Capture the cell that displays the provided text and extract its [X, Y] central coordinate. 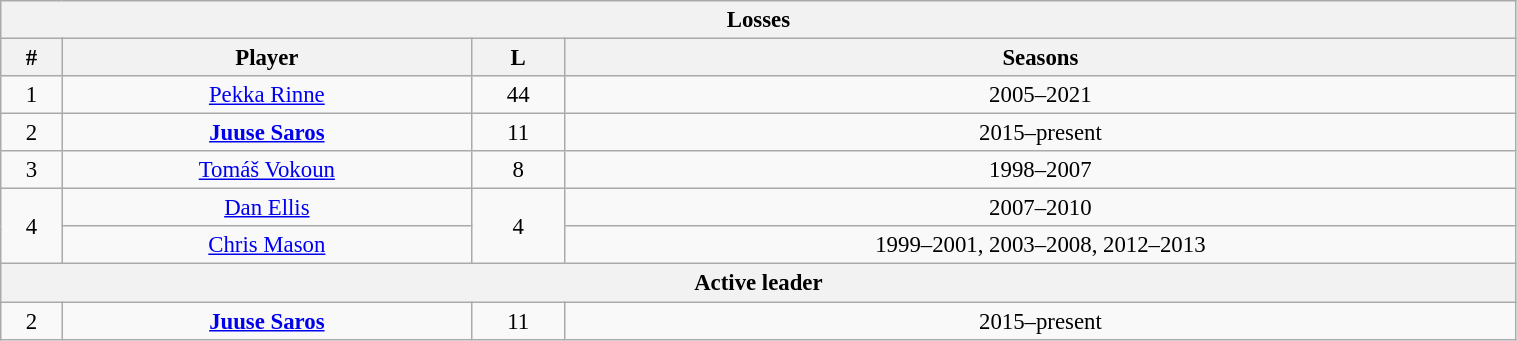
Tomáš Vokoun [267, 170]
Seasons [1040, 58]
Pekka Rinne [267, 95]
# [32, 58]
Player [267, 58]
44 [518, 95]
2005–2021 [1040, 95]
3 [32, 170]
Dan Ellis [267, 208]
Losses [758, 20]
Active leader [758, 283]
1999–2001, 2003–2008, 2012–2013 [1040, 245]
1 [32, 95]
L [518, 58]
Chris Mason [267, 245]
1998–2007 [1040, 170]
8 [518, 170]
2007–2010 [1040, 208]
